Locate the cell with the specified text and output its [x, y] center coordinate. 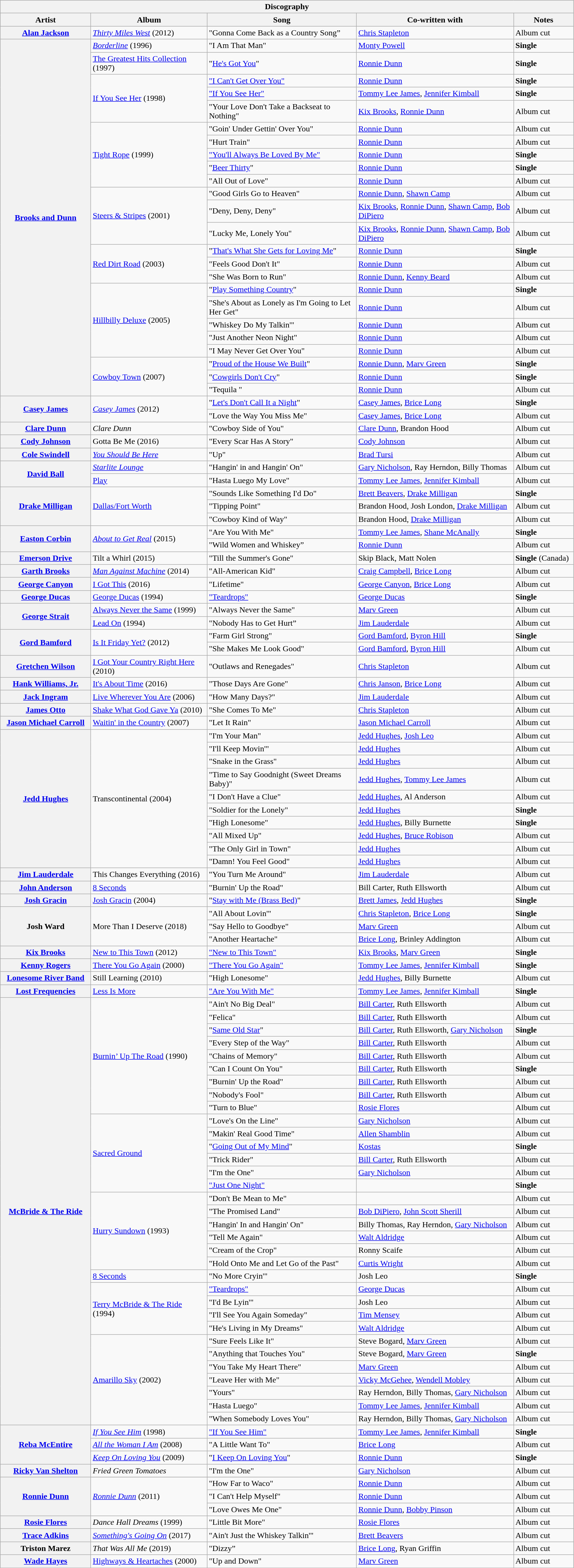
"Always Never the Same" [282, 610]
"Those Days Are Gone" [282, 684]
Ronnie Dunn, Marv Green [435, 364]
"Just One Night" [282, 1185]
Brice Long, Brinley Addington [435, 939]
"You Turn Me Around" [282, 875]
It's About Time (2016) [149, 684]
"Chains of Memory" [282, 1056]
Dance Hall Dreams (1999) [149, 1522]
"Every Scar Has A Story" [282, 442]
Transcontinental (2004) [149, 799]
"Gonna Come Back as a Country Song” [282, 33]
"Every Step of the Way" [282, 1043]
About to Get Real (2015) [149, 539]
McBride & The Ride [46, 1211]
"He's Living in My Dreams" [282, 1328]
"The Only Girl in Town" [282, 849]
"Time to Say Goodnight (Sweet Dreams Baby)" [282, 779]
"Hasta Luego" [282, 1406]
Live Wherever You Are (2006) [149, 697]
Josh Gracin [46, 900]
Reba McEntire [46, 1444]
"Felica" [282, 1017]
"Lucky Me, Lonely You" [282, 234]
Jedd Hughes, Tommy Lee James [435, 779]
The Greatest Hits Collection (1997) [149, 63]
Wade Hayes [46, 1561]
"You'll Always Be Loved By Me" [282, 155]
Hurry Sundown (1993) [149, 1231]
"Let It Rain" [282, 723]
"Damn! You Feel Good" [282, 862]
Red Dirt Road (2003) [149, 264]
"Hangin' In and Hangin' On" [282, 1224]
Lost Frequencies [46, 991]
New to This Town (2012) [149, 952]
"Same Old Star" [282, 1030]
Casey James [46, 409]
This Changes Everything (2016) [149, 875]
Thirty Miles West (2012) [149, 33]
Easton Corbin [46, 539]
"Wild Women and Whiskey” [282, 545]
"Deny, Deny, Deny" [282, 211]
"Can I Count On You" [282, 1069]
Skip Black, Matt Nolen [435, 558]
Jack Ingram [46, 697]
"Beer Thirty" [282, 167]
"Dizzy” [282, 1548]
Trace Adkins [46, 1535]
"All Out of Love" [282, 181]
Curtis Wright [435, 1263]
Burnin’ Up The Road (1990) [149, 1056]
Amarillo Sky (2002) [149, 1380]
Brooks and Dunn [46, 218]
"All-American Kid" [282, 571]
"Say Hello to Goodbye" [282, 926]
"She's About as Lonely as I'm Going to Let Her Get" [282, 307]
Allen Shamblin [435, 1134]
"All About Lovin'" [282, 913]
Gord Bamford [46, 642]
Fried Green Tomatoes [149, 1470]
"He's Got You" [282, 63]
Jedd Hughes, Bruce Robison [435, 835]
"The Promised Land" [282, 1211]
"I Keep On Loving You" [282, 1457]
Play [149, 480]
Casey James (2012) [149, 409]
Lonesome River Band [46, 978]
"Nobody's Fool" [282, 1095]
"Good Girls Go to Heaven" [282, 194]
If You See Her (1998) [149, 98]
Chris Janson, Brice Long [435, 684]
"Hangin' in and Hangin' On" [282, 467]
"Love's On the Line" [282, 1121]
"Hasta Luego My Love" [282, 480]
"Play Something Country" [282, 290]
George Ducas (1994) [149, 597]
I Got Your Country Right Here (2010) [149, 667]
Is It Friday Yet? (2012) [149, 642]
Emerson Drive [46, 558]
"I May Never Get Over You" [282, 351]
"Hurt Train" [282, 142]
"Outlaws and Renegades" [282, 667]
Highways & Heartaches (2000) [149, 1561]
Brett Beavers [435, 1535]
Hillbilly Deluxe (2005) [149, 320]
"I Can't Help Myself" [282, 1497]
"Love the Way You Miss Me" [282, 416]
Jedd Hughes, Al Anderson [435, 797]
Jedd Hughes, Josh Leo [435, 736]
George Strait [46, 616]
"Sounds Like Something I'd Do" [282, 493]
George Canyon [46, 584]
"Proud of the House We Built" [282, 364]
"Don't Be Mean to Me" [282, 1198]
Kostas [435, 1147]
"Just Another Neon Night" [282, 338]
"I'm Your Man" [282, 736]
"Trick Rider" [282, 1159]
Cole Swindell [46, 454]
"Soldier for the Lonely" [282, 810]
Something's Going On (2017) [149, 1535]
Ronnie Dunn, Shawn Camp [435, 194]
Shake What God Gave Ya (2010) [149, 710]
"Farm Girl Strong" [282, 636]
"She Was Born to Run" [282, 277]
"If You See Her" [282, 94]
Brandon Hood, Josh London, Drake Milligan [435, 506]
Gotta Be Me (2016) [149, 442]
"Little Bit More" [282, 1522]
That Was All Me (2019) [149, 1548]
If You See Him (1998) [149, 1431]
"When Somebody Loves You" [282, 1419]
"No More Cryin'" [282, 1276]
Borderline (1996) [149, 46]
"Let's Don't Call It a Night" [282, 402]
Dallas/Fort Worth [149, 506]
"Goin' Under Gettin' Over You" [282, 129]
"Up" [282, 454]
"Stay with Me (Brass Bed)" [282, 900]
"Your Love Don't Take a Backseat to Nothing" [282, 111]
"Another Heartache" [282, 939]
Notes [544, 20]
"I'd Be Lyin'" [282, 1302]
Waitin' in the Country (2007) [149, 723]
Song [282, 20]
"Till the Summer's Gone" [282, 558]
"Tell Me Again" [282, 1237]
Tim Mensey [435, 1315]
Ronny Scaife [435, 1250]
Co-written with [435, 20]
Tommy Lee James, Shane McAnally [435, 532]
"Cowboy Side of You" [282, 429]
"How Many Days?" [282, 697]
Clare Dunn, Brandon Hood [435, 429]
All the Woman I Am (2008) [149, 1444]
"Love Owes Me One" [282, 1509]
Album [149, 20]
"Yours" [282, 1393]
Steers & Stripes (2001) [149, 216]
Ronnie Dunn, Bobby Pinson [435, 1509]
Triston Marez [46, 1548]
Josh Ward [46, 926]
Monty Powell [435, 46]
Drake Milligan [46, 506]
"Ain't No Big Deal" [282, 1004]
Still Learning (2010) [149, 978]
"Nobody Has to Get Hurt” [282, 623]
John Anderson [46, 887]
Less Is More [149, 991]
Vicky McGehee, Wendell Mobley [435, 1380]
"If You See Him" [282, 1431]
"Cowboy Kind of Way" [282, 519]
Ricky Van Shelton [46, 1470]
"I'll Keep Movin'" [282, 749]
Terry McBride & The Ride (1994) [149, 1309]
"Going Out of My Mind" [282, 1147]
Discography [287, 7]
"Leave Her with Me" [282, 1380]
Brice Long [435, 1444]
Bill Carter, Ruth Ellsworth, Gary Nicholson [435, 1030]
Brett Beavers, Drake Milligan [435, 493]
David Ball [46, 474]
"Sure Feels Like It" [282, 1341]
"Whiskey Do My Talkin'" [282, 325]
"Ain't Just the Whiskey Talkin'" [282, 1535]
Sacred Ground [149, 1153]
Cowboy Town (2007) [149, 377]
Gretchen Wilson [46, 667]
"A Little Want To" [282, 1444]
Garth Brooks [46, 571]
You Should Be Here [149, 454]
Tight Rope (1999) [149, 155]
"Anything that Touches You" [282, 1354]
Bob DiPiero, John Scott Sherill [435, 1211]
Always Never the Same (1999) [149, 610]
Brett James, Jedd Hughes [435, 900]
Artist [46, 20]
Hank Williams, Jr. [46, 684]
Kix Brooks, Ronnie Dunn [435, 111]
Single (Canada) [544, 558]
Brad Tursi [435, 454]
Brice Long, Ryan Griffin [435, 1548]
Ronnie Dunn, Kenny Beard [435, 277]
"She Makes Me Look Good" [282, 649]
"Feels Good Don't It" [282, 264]
Gary Nicholson, Ray Herndon, Billy Thomas [435, 467]
"I'll See You Again Someday" [282, 1315]
"Up and Down" [282, 1561]
"I Am That Man" [282, 46]
Billy Thomas, Ray Herndon, Gary Nicholson [435, 1224]
"That's What She Gets for Loving Me" [282, 251]
Tilt a Whirl (2015) [149, 558]
Keep On Loving You (2009) [149, 1457]
"Makin' Real Good Time" [282, 1134]
Alan Jackson [46, 33]
"Lifetime" [282, 584]
Craig Campbell, Brice Long [435, 571]
Starlite Lounge [149, 467]
"You Take My Heart There" [282, 1367]
"She Comes To Me" [282, 710]
Brandon Hood, Drake Milligan [435, 519]
"Tipping Point" [282, 506]
"Hold Onto Me and Let Go of the Past" [282, 1263]
Josh Gracin (2004) [149, 900]
George Canyon, Brice Long [435, 584]
There You Go Again (2000) [149, 965]
"New to This Town" [282, 952]
I Got This (2016) [149, 584]
"Cowgirls Don't Cry" [282, 377]
Kenny Rogers [46, 965]
More Than I Deserve (2018) [149, 926]
James Otto [46, 710]
"There You Go Again" [282, 965]
Chris Stapleton, Brice Long [435, 913]
Ronnie Dunn (2011) [149, 1497]
"All Mixed Up" [282, 835]
"I Don't Have a Clue" [282, 797]
"Tequila " [282, 389]
Kix Brooks [46, 952]
Man Against Machine (2014) [149, 571]
Kix Brooks, Marv Green [435, 952]
"How Far to Waco" [282, 1484]
"Cream of the Crop" [282, 1250]
"Snake in the Grass" [282, 762]
"I Can't Get Over You" [282, 81]
Lead On (1994) [149, 623]
"Turn to Blue" [282, 1108]
